Capture the cell that displays the provided text and extract its (x, y) central coordinate. 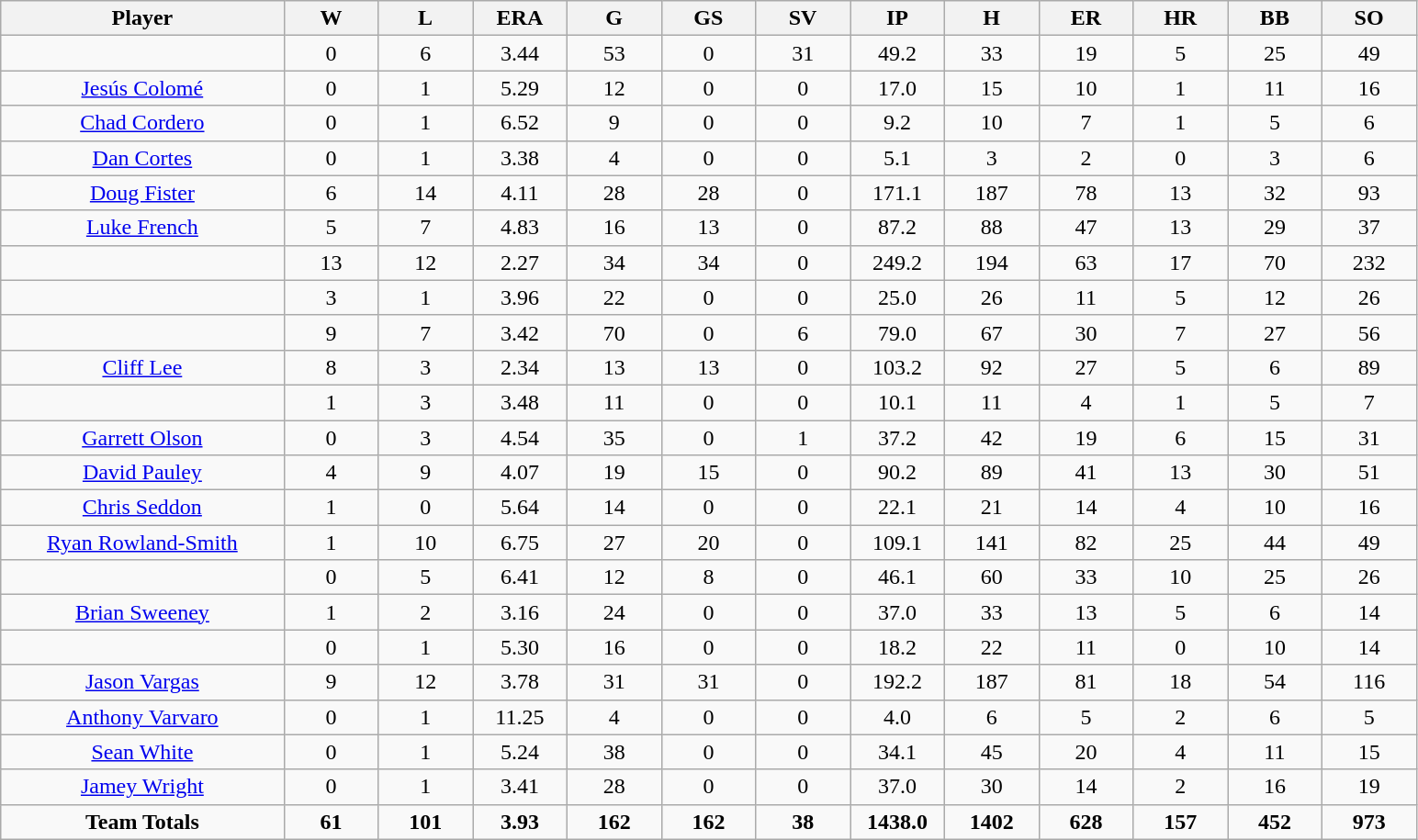
10.1 (898, 402)
192.2 (898, 682)
3.93 (520, 822)
Anthony Varvaro (142, 717)
Dan Cortes (142, 158)
SV (803, 18)
87.2 (898, 228)
SO (1368, 18)
41 (1086, 473)
21 (992, 508)
25.0 (898, 297)
ER (1086, 18)
Luke French (142, 228)
56 (1368, 332)
David Pauley (142, 473)
5.29 (520, 88)
29 (1275, 228)
49.2 (898, 53)
103.2 (898, 367)
9.2 (898, 123)
171.1 (898, 193)
3.78 (520, 682)
ERA (520, 18)
4.11 (520, 193)
3.44 (520, 53)
3.38 (520, 158)
101 (426, 822)
37.2 (898, 438)
11.25 (520, 717)
4.07 (520, 473)
90.2 (898, 473)
5.64 (520, 508)
Cliff Lee (142, 367)
2.27 (520, 263)
81 (1086, 682)
628 (1086, 822)
47 (1086, 228)
4.0 (898, 717)
HR (1181, 18)
88 (992, 228)
Ryan Rowland-Smith (142, 543)
IP (898, 18)
6.41 (520, 577)
BB (1275, 18)
3.42 (520, 332)
116 (1368, 682)
17.0 (898, 88)
5.1 (898, 158)
5.24 (520, 752)
Jesús Colomé (142, 88)
51 (1368, 473)
H (992, 18)
92 (992, 367)
3.96 (520, 297)
194 (992, 263)
32 (1275, 193)
3.41 (520, 787)
82 (1086, 543)
4.83 (520, 228)
141 (992, 543)
157 (1181, 822)
Brian Sweeney (142, 612)
93 (1368, 193)
67 (992, 332)
1402 (992, 822)
79.0 (898, 332)
Sean White (142, 752)
Garrett Olson (142, 438)
Jamey Wright (142, 787)
5.30 (520, 647)
232 (1368, 263)
78 (1086, 193)
Chad Cordero (142, 123)
2.34 (520, 367)
37 (1368, 228)
GS (709, 18)
18.2 (898, 647)
Doug Fister (142, 193)
46.1 (898, 577)
3.48 (520, 402)
452 (1275, 822)
109.1 (898, 543)
L (426, 18)
63 (1086, 263)
61 (331, 822)
45 (992, 752)
4.54 (520, 438)
34.1 (898, 752)
35 (613, 438)
249.2 (898, 263)
6.52 (520, 123)
18 (1181, 682)
44 (1275, 543)
60 (992, 577)
3.16 (520, 612)
53 (613, 53)
54 (1275, 682)
42 (992, 438)
Team Totals (142, 822)
24 (613, 612)
Jason Vargas (142, 682)
973 (1368, 822)
17 (1181, 263)
1438.0 (898, 822)
W (331, 18)
G (613, 18)
6.75 (520, 543)
Player (142, 18)
22.1 (898, 508)
Chris Seddon (142, 508)
